Locate the cell with the specified text and output its (X, Y) center coordinate. 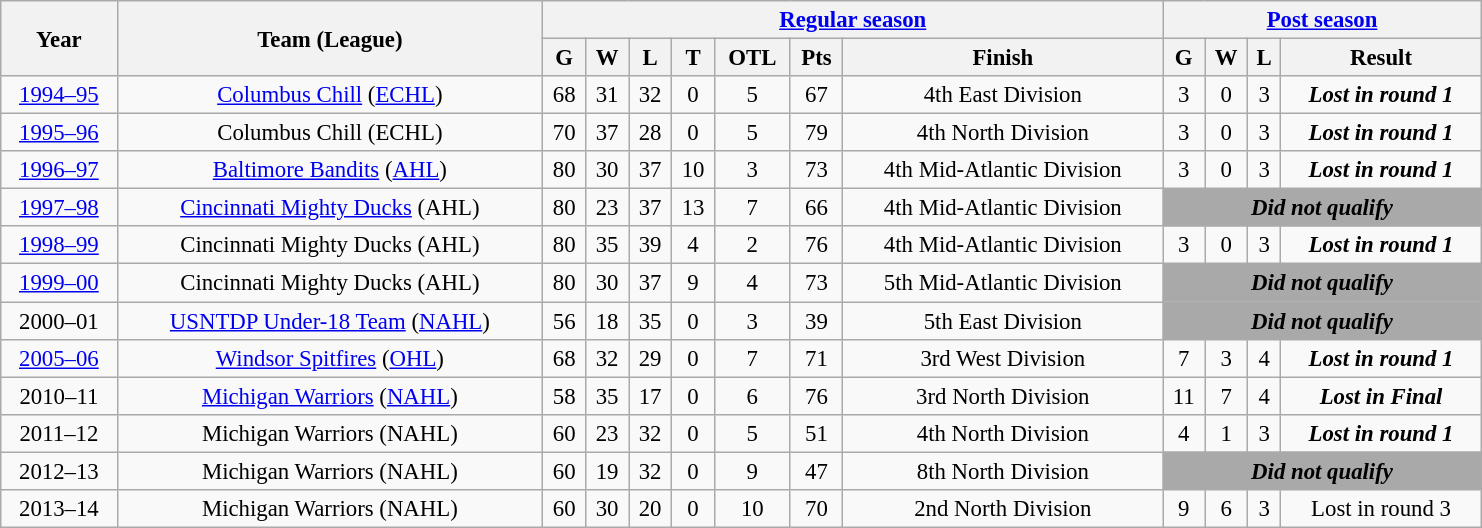
20 (650, 509)
Post season (1322, 20)
51 (816, 433)
2013–14 (59, 509)
3rd West Division (1003, 358)
3rd North Division (1003, 396)
Windsor Spitfires (OHL) (330, 358)
Lost in Final (1381, 396)
5th East Division (1003, 321)
2011–12 (59, 433)
1998–99 (59, 245)
USNTDP Under-18 Team (NAHL) (330, 321)
1995–96 (59, 133)
79 (816, 133)
5th Mid-Atlantic Division (1003, 283)
19 (608, 471)
OTL (753, 58)
8th North Division (1003, 471)
47 (816, 471)
1 (1226, 433)
66 (816, 208)
29 (650, 358)
17 (650, 396)
56 (564, 321)
28 (650, 133)
1999–00 (59, 283)
2005–06 (59, 358)
67 (816, 95)
Pts (816, 58)
13 (694, 208)
18 (608, 321)
31 (608, 95)
2nd North Division (1003, 509)
2010–11 (59, 396)
11 (1184, 396)
Year (59, 38)
4th East Division (1003, 95)
2000–01 (59, 321)
2012–13 (59, 471)
Result (1381, 58)
Team (League) (330, 38)
58 (564, 396)
2 (753, 245)
Finish (1003, 58)
1994–95 (59, 95)
Baltimore Bandits (AHL) (330, 170)
Regular season (853, 20)
T (694, 58)
Lost in round 3 (1381, 509)
71 (816, 358)
1997–98 (59, 208)
1996–97 (59, 170)
